Find where the given text appears and provide that cell's center as [x, y] coordinate. 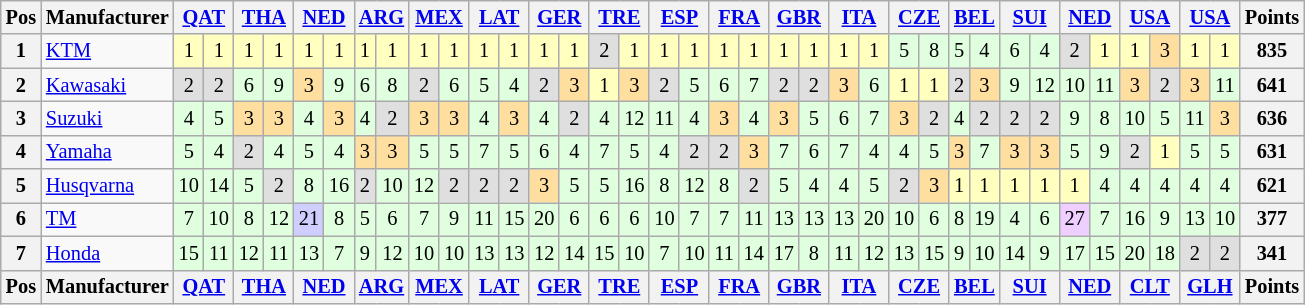
GLH [1210, 287]
341 [1272, 253]
TM [108, 219]
21 [309, 219]
19 [984, 219]
641 [1272, 85]
Husqvarna [108, 186]
621 [1272, 186]
Honda [108, 253]
631 [1272, 152]
636 [1272, 118]
Yamaha [108, 152]
Suzuki [108, 118]
27 [1075, 219]
835 [1272, 51]
KTM [108, 51]
18 [1165, 253]
Kawasaki [108, 85]
CLT [1150, 287]
377 [1272, 219]
